Return the [X, Y] coordinate for the center point of the cell that contains the specified text.  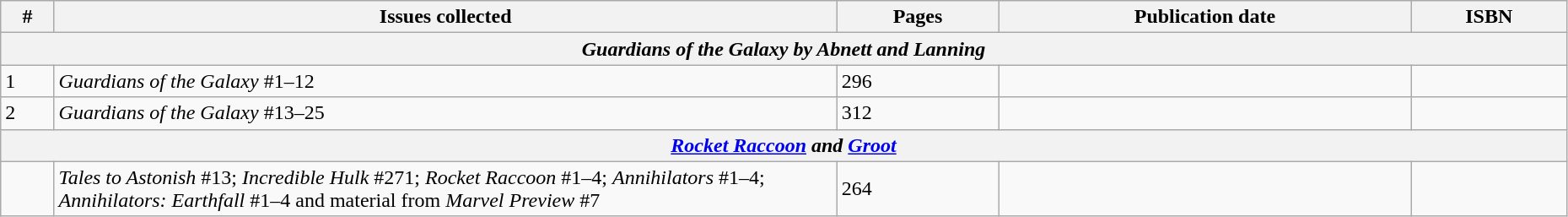
Pages [918, 17]
# [27, 17]
Guardians of the Galaxy #13–25 [445, 113]
Publication date [1205, 17]
Issues collected [445, 17]
Guardians of the Galaxy #1–12 [445, 81]
296 [918, 81]
Tales to Astonish #13; Incredible Hulk #271; Rocket Raccoon #1–4; Annihilators #1–4; Annihilators: Earthfall #1–4 and material from Marvel Preview #7 [445, 189]
ISBN [1489, 17]
Rocket Raccoon and Groot [784, 145]
264 [918, 189]
1 [27, 81]
312 [918, 113]
Guardians of the Galaxy by Abnett and Lanning [784, 49]
2 [27, 113]
